Output the (X, Y) coordinate of the center of the cell containing the given text.  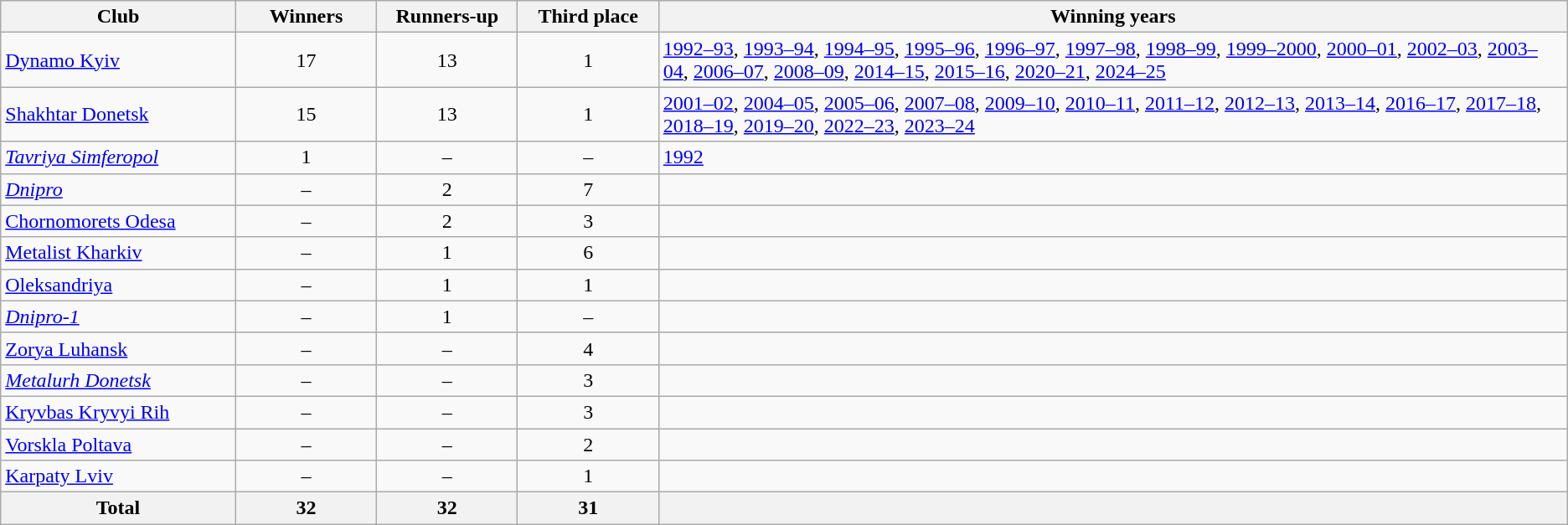
Metalist Kharkiv (119, 253)
2001–02, 2004–05, 2005–06, 2007–08, 2009–10, 2010–11, 2011–12, 2012–13, 2013–14, 2016–17, 2017–18, 2018–19, 2019–20, 2022–23, 2023–24 (1112, 114)
Club (119, 17)
Kryvbas Kryvyi Rih (119, 412)
Third place (588, 17)
1992 (1112, 157)
Dynamo Kyiv (119, 60)
Tavriya Simferopol (119, 157)
Vorskla Poltava (119, 445)
31 (588, 508)
Zorya Luhansk (119, 348)
6 (588, 253)
Shakhtar Donetsk (119, 114)
Metalurh Donetsk (119, 380)
Total (119, 508)
Winners (306, 17)
15 (306, 114)
Chornomorets Odesa (119, 221)
Runners-up (447, 17)
Dnipro-1 (119, 317)
Karpaty Lviv (119, 476)
7 (588, 189)
Oleksandriya (119, 285)
Dnipro (119, 189)
17 (306, 60)
Winning years (1112, 17)
4 (588, 348)
